Pinpoint the cell where the given text exists, returning its (x, y) midpoint coordinate. 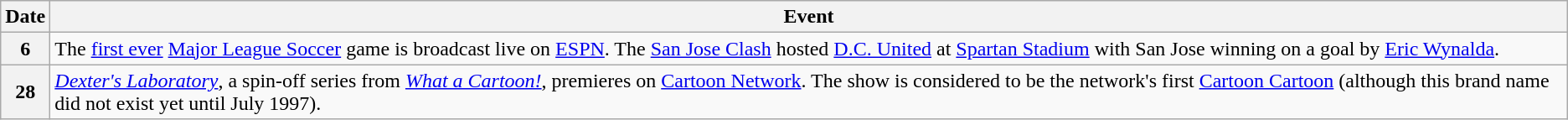
28 (25, 92)
Event (809, 17)
6 (25, 49)
Date (25, 17)
